Provide the (x, y) coordinate of the cell's center where the given text is located.  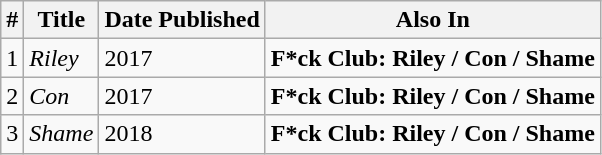
Riley (62, 58)
2 (12, 96)
Date Published (182, 20)
Con (62, 96)
Also In (432, 20)
Shame (62, 134)
2018 (182, 134)
1 (12, 58)
# (12, 20)
3 (12, 134)
Title (62, 20)
